Determine the [X, Y] coordinate at the center of the cell enclosing the given text.  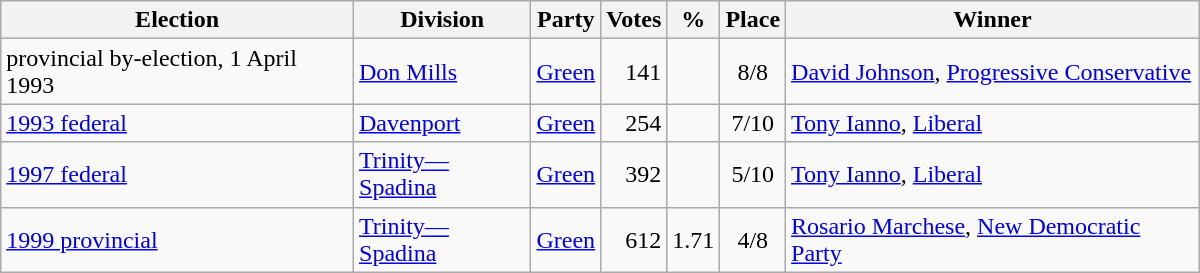
1993 federal [178, 123]
Rosario Marchese, New Democratic Party [993, 240]
4/8 [753, 240]
8/8 [753, 72]
7/10 [753, 123]
1.71 [694, 240]
Election [178, 20]
Don Mills [442, 72]
254 [634, 123]
1997 federal [178, 174]
% [694, 20]
392 [634, 174]
5/10 [753, 174]
141 [634, 72]
Division [442, 20]
Place [753, 20]
Party [566, 20]
provincial by-election, 1 April 1993 [178, 72]
612 [634, 240]
Winner [993, 20]
David Johnson, Progressive Conservative [993, 72]
1999 provincial [178, 240]
Davenport [442, 123]
Votes [634, 20]
